Identify which cell holds the provided text, then report its [x, y] central coordinate. 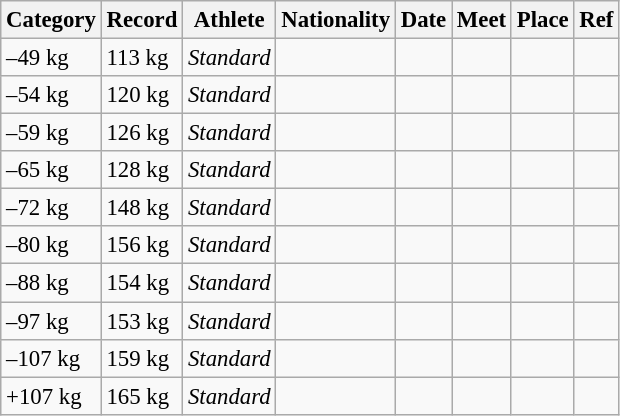
–65 kg [51, 170]
–107 kg [51, 358]
153 kg [142, 321]
Place [542, 20]
Athlete [230, 20]
–88 kg [51, 283]
–80 kg [51, 245]
–97 kg [51, 321]
Record [142, 20]
148 kg [142, 208]
159 kg [142, 358]
Nationality [336, 20]
–49 kg [51, 58]
–54 kg [51, 95]
120 kg [142, 95]
Date [423, 20]
Category [51, 20]
+107 kg [51, 396]
–72 kg [51, 208]
Meet [482, 20]
Ref [596, 20]
156 kg [142, 245]
128 kg [142, 170]
113 kg [142, 58]
–59 kg [51, 133]
165 kg [142, 396]
154 kg [142, 283]
126 kg [142, 133]
